Return the [X, Y] coordinate for the center point of the cell that contains the specified text.  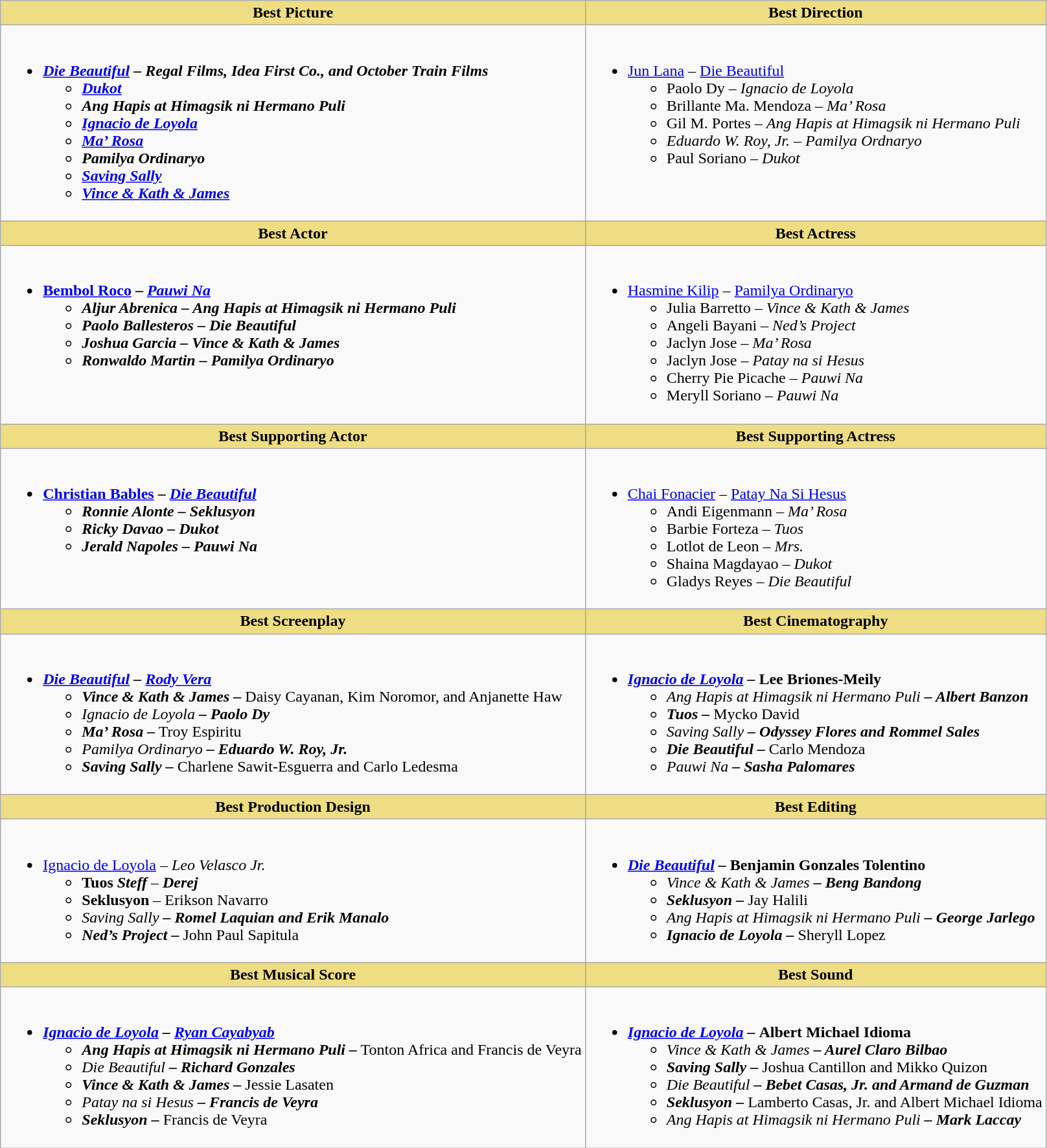
Best Editing [815, 807]
Christian Bables – Die BeautifulRonnie Alonte – SeklusyonRicky Davao – DukotJerald Napoles – Pauwi Na [293, 529]
Best Actress [815, 233]
Best Direction [815, 13]
Best Production Design [293, 807]
Best Cinematography [815, 621]
Best Sound [815, 974]
Best Supporting Actor [293, 436]
Best Musical Score [293, 974]
Best Actor [293, 233]
Best Supporting Actress [815, 436]
Best Screenplay [293, 621]
Best Picture [293, 13]
